Provide the (X, Y) coordinate of the cell's center where the given text is located.  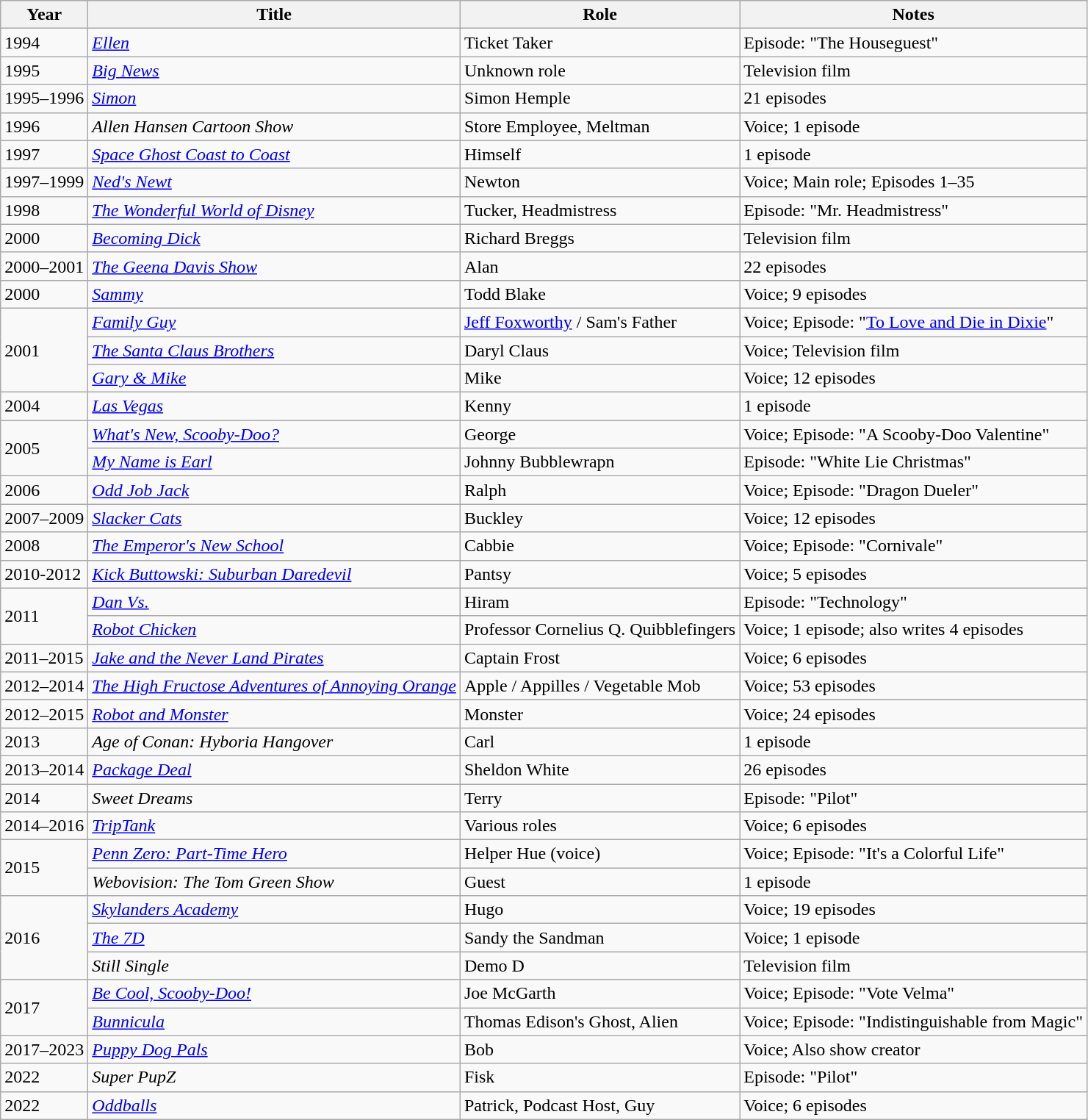
Year (44, 15)
Oddballs (275, 1105)
Voice; 24 episodes (914, 714)
Kick Buttowski: Suburban Daredevil (275, 574)
Buckley (599, 518)
1998 (44, 210)
2017 (44, 1008)
Family Guy (275, 322)
2011–2015 (44, 658)
Ellen (275, 43)
1994 (44, 43)
Penn Zero: Part-Time Hero (275, 854)
Ticket Taker (599, 43)
Voice; Episode: "Cornivale" (914, 546)
Kenny (599, 406)
2001 (44, 350)
Thomas Edison's Ghost, Alien (599, 1022)
Webovision: The Tom Green Show (275, 882)
Jeff Foxworthy / Sam's Father (599, 322)
Space Ghost Coast to Coast (275, 154)
Gary & Mike (275, 378)
2012–2015 (44, 714)
Jake and the Never Land Pirates (275, 658)
Episode: "White Lie Christmas" (914, 462)
2007–2009 (44, 518)
Sweet Dreams (275, 797)
2010-2012 (44, 574)
The Geena Davis Show (275, 266)
22 episodes (914, 266)
The High Fructose Adventures of Annoying Orange (275, 686)
Voice; 9 episodes (914, 294)
Various roles (599, 826)
Ned's Newt (275, 182)
Terry (599, 797)
Cabbie (599, 546)
Unknown role (599, 71)
Ralph (599, 490)
Joe McGarth (599, 994)
21 episodes (914, 98)
Voice; 19 episodes (914, 910)
Richard Breggs (599, 238)
Episode: "Technology" (914, 602)
George (599, 434)
Sammy (275, 294)
Title (275, 15)
Skylanders Academy (275, 910)
Voice; 53 episodes (914, 686)
1997 (44, 154)
Mike (599, 378)
Bob (599, 1049)
Dan Vs. (275, 602)
Voice; Episode: "Vote Velma" (914, 994)
Episode: "Mr. Headmistress" (914, 210)
Himself (599, 154)
2000–2001 (44, 266)
Voice; 1 episode; also writes 4 episodes (914, 630)
Role (599, 15)
Pantsy (599, 574)
Package Deal (275, 769)
Voice; Episode: "A Scooby-Doo Valentine" (914, 434)
Johnny Bubblewrapn (599, 462)
Apple / Appilles / Vegetable Mob (599, 686)
Becoming Dick (275, 238)
Be Cool, Scooby-Doo! (275, 994)
Voice; Episode: "Indistinguishable from Magic" (914, 1022)
Newton (599, 182)
2014 (44, 797)
Odd Job Jack (275, 490)
Voice; Episode: "To Love and Die in Dixie" (914, 322)
2005 (44, 448)
2004 (44, 406)
1997–1999 (44, 182)
Bunnicula (275, 1022)
2006 (44, 490)
The 7D (275, 938)
26 episodes (914, 769)
Store Employee, Meltman (599, 126)
The Wonderful World of Disney (275, 210)
Alan (599, 266)
Daryl Claus (599, 351)
Robot and Monster (275, 714)
Notes (914, 15)
The Santa Claus Brothers (275, 351)
Voice; Episode: "Dragon Dueler" (914, 490)
2015 (44, 868)
Simon Hemple (599, 98)
2011 (44, 616)
Professor Cornelius Q. Quibblefingers (599, 630)
Fisk (599, 1077)
Hiram (599, 602)
2012–2014 (44, 686)
Voice; Also show creator (914, 1049)
Guest (599, 882)
Voice; 5 episodes (914, 574)
Demo D (599, 966)
2017–2023 (44, 1049)
Helper Hue (voice) (599, 854)
The Emperor's New School (275, 546)
Voice; Television film (914, 351)
Puppy Dog Pals (275, 1049)
Hugo (599, 910)
My Name is Earl (275, 462)
Carl (599, 742)
Patrick, Podcast Host, Guy (599, 1105)
Slacker Cats (275, 518)
Simon (275, 98)
Las Vegas (275, 406)
Episode: "The Houseguest" (914, 43)
Sheldon White (599, 769)
Allen Hansen Cartoon Show (275, 126)
Captain Frost (599, 658)
Todd Blake (599, 294)
Monster (599, 714)
1995–1996 (44, 98)
Super PupZ (275, 1077)
2008 (44, 546)
Robot Chicken (275, 630)
Tucker, Headmistress (599, 210)
Age of Conan: Hyboria Hangover (275, 742)
Voice; Episode: "It's a Colorful Life" (914, 854)
What's New, Scooby-Doo? (275, 434)
Still Single (275, 966)
2013–2014 (44, 769)
2016 (44, 938)
1996 (44, 126)
Sandy the Sandman (599, 938)
1995 (44, 71)
2013 (44, 742)
Big News (275, 71)
TripTank (275, 826)
Voice; Main role; Episodes 1–35 (914, 182)
2014–2016 (44, 826)
